Return (x, y) of the center of cell containing provided text 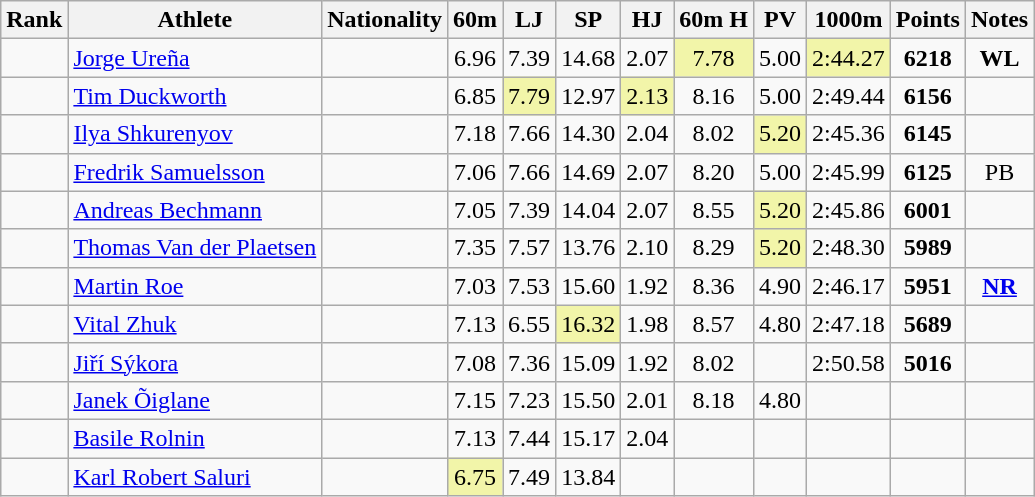
Ilya Shkurenyov (195, 134)
Fredrik Samuelsson (195, 172)
14.69 (588, 172)
Basile Rolnin (195, 438)
SP (588, 20)
Points (928, 20)
5016 (928, 362)
Notes (999, 20)
12.97 (588, 96)
6156 (928, 96)
Rank (34, 20)
2.13 (648, 96)
14.04 (588, 210)
5689 (928, 324)
Athlete (195, 20)
6218 (928, 58)
2:46.17 (849, 286)
7.36 (530, 362)
Nationality (385, 20)
6.75 (474, 477)
8.16 (714, 96)
2.01 (648, 400)
15.09 (588, 362)
Jiří Sýkora (195, 362)
NR (999, 286)
Thomas Van der Plaetsen (195, 248)
60m H (714, 20)
14.68 (588, 58)
4.90 (780, 286)
2.10 (648, 248)
7.78 (714, 58)
PV (780, 20)
2:47.18 (849, 324)
8.55 (714, 210)
5989 (928, 248)
6.96 (474, 58)
7.35 (474, 248)
7.49 (530, 477)
8.20 (714, 172)
Tim Duckworth (195, 96)
2:45.36 (849, 134)
14.30 (588, 134)
8.29 (714, 248)
7.57 (530, 248)
7.18 (474, 134)
7.05 (474, 210)
1.98 (648, 324)
8.36 (714, 286)
15.60 (588, 286)
2:48.30 (849, 248)
HJ (648, 20)
60m (474, 20)
13.76 (588, 248)
7.53 (530, 286)
7.79 (530, 96)
8.18 (714, 400)
2:49.44 (849, 96)
5951 (928, 286)
Andreas Bechmann (195, 210)
6.85 (474, 96)
PB (999, 172)
7.08 (474, 362)
2:45.86 (849, 210)
2:45.99 (849, 172)
7.15 (474, 400)
WL (999, 58)
1000m (849, 20)
Karl Robert Saluri (195, 477)
Janek Õiglane (195, 400)
2:50.58 (849, 362)
Vital Zhuk (195, 324)
6.55 (530, 324)
8.57 (714, 324)
6001 (928, 210)
7.44 (530, 438)
Martin Roe (195, 286)
6145 (928, 134)
15.17 (588, 438)
7.03 (474, 286)
13.84 (588, 477)
Jorge Ureña (195, 58)
6125 (928, 172)
2:44.27 (849, 58)
16.32 (588, 324)
LJ (530, 20)
7.23 (530, 400)
7.06 (474, 172)
15.50 (588, 400)
